Provide the [x, y] coordinate of the cell's center where the given text is located.  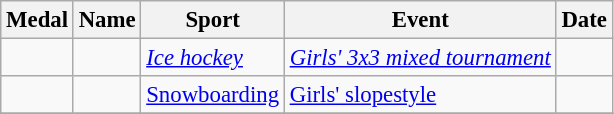
Girls' slopestyle [420, 95]
Girls' 3x3 mixed tournament [420, 58]
Date [584, 20]
Sport [212, 20]
Medal [38, 20]
Snowboarding [212, 95]
Name [107, 20]
Ice hockey [212, 58]
Event [420, 20]
